Determine the (x, y) coordinate at the center of the cell enclosing the given text.  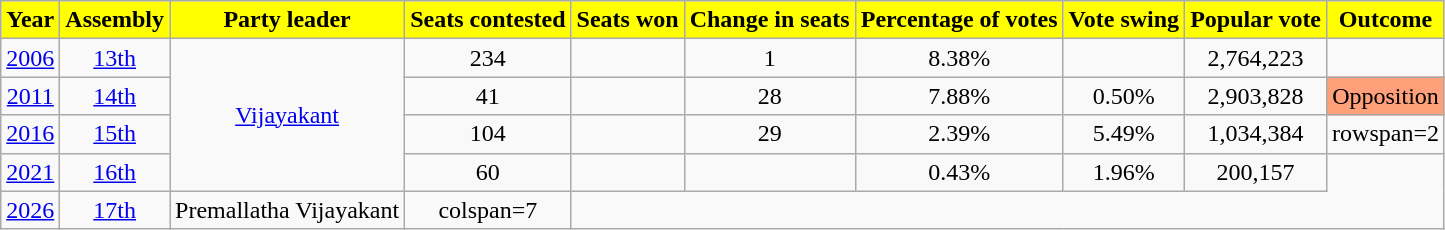
5.49% (1124, 134)
1 (770, 58)
Party leader (288, 20)
29 (770, 134)
2021 (30, 172)
13th (115, 58)
8.38% (959, 58)
0.43% (959, 172)
14th (115, 96)
2011 (30, 96)
Year (30, 20)
2016 (30, 134)
Premallatha Vijayakant (288, 210)
1.96% (1124, 172)
2.39% (959, 134)
Seats contested (488, 20)
200,157 (1256, 172)
colspan=7 (488, 210)
0.50% (1124, 96)
15th (115, 134)
234 (488, 58)
Vote swing (1124, 20)
7.88% (959, 96)
Vijayakant (288, 115)
Percentage of votes (959, 20)
60 (488, 172)
Assembly (115, 20)
2026 (30, 210)
Outcome (1386, 20)
2006 (30, 58)
2,764,223 (1256, 58)
1,034,384 (1256, 134)
Opposition (1386, 96)
Change in seats (770, 20)
rowspan=2 (1386, 134)
104 (488, 134)
28 (770, 96)
2,903,828 (1256, 96)
Seats won (628, 20)
17th (115, 210)
Popular vote (1256, 20)
41 (488, 96)
16th (115, 172)
